Identify which cell holds the provided text, then report its (X, Y) central coordinate. 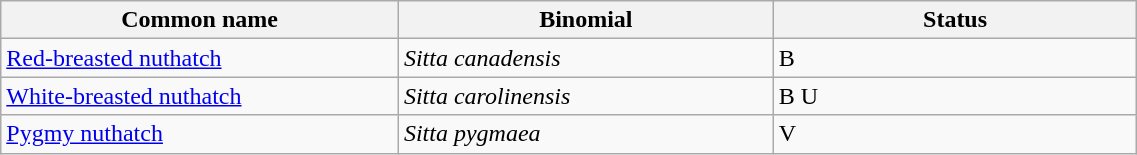
Sitta canadensis (586, 58)
Red-breasted nuthatch (200, 58)
Sitta carolinensis (586, 96)
B (955, 58)
Status (955, 20)
V (955, 134)
Sitta pygmaea (586, 134)
Binomial (586, 20)
B U (955, 96)
White-breasted nuthatch (200, 96)
Pygmy nuthatch (200, 134)
Common name (200, 20)
